Return [x, y] of the center of cell containing provided text 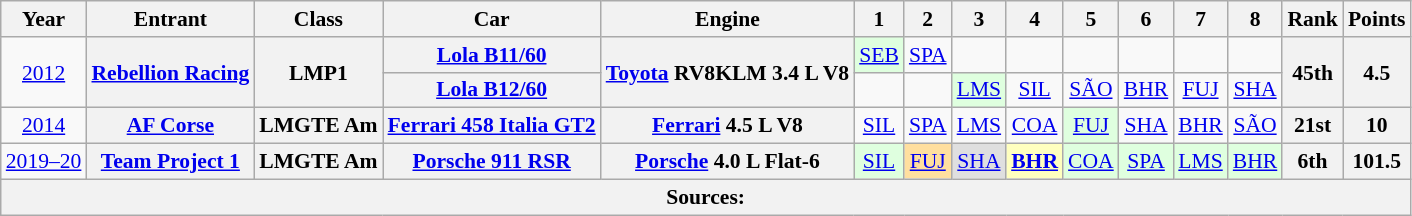
Rebellion Racing [170, 72]
4.5 [1377, 72]
2019–20 [44, 162]
SEB [879, 55]
10 [1377, 126]
Rank [1312, 19]
7 [1200, 19]
Ferrari 458 Italia GT2 [492, 126]
Team Project 1 [170, 162]
Engine [728, 19]
Sources: [706, 197]
4 [1034, 19]
Lola B12/60 [492, 90]
5 [1091, 19]
6 [1146, 19]
Entrant [170, 19]
Porsche 4.0 L Flat-6 [728, 162]
Porsche 911 RSR [492, 162]
101.5 [1377, 162]
1 [879, 19]
Toyota RV8KLM 3.4 L V8 [728, 72]
2012 [44, 72]
2014 [44, 126]
Points [1377, 19]
21st [1312, 126]
Ferrari 4.5 L V8 [728, 126]
LMP1 [318, 72]
Car [492, 19]
Class [318, 19]
45th [1312, 72]
AF Corse [170, 126]
6th [1312, 162]
Lola B11/60 [492, 55]
Year [44, 19]
8 [1256, 19]
3 [980, 19]
2 [928, 19]
